Search for the cell housing the specified text and yield its (x, y) center coordinate. 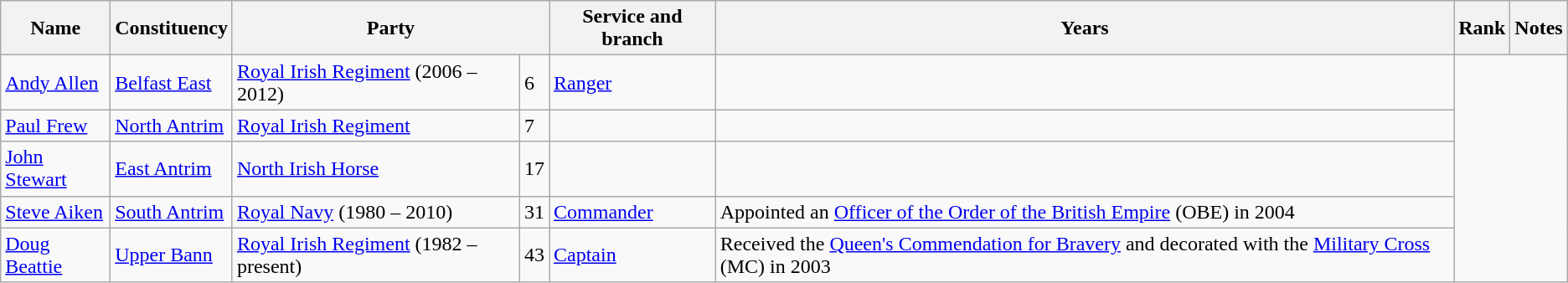
Steve Aiken (55, 212)
17 (534, 169)
Andy Allen (55, 82)
Paul Frew (55, 126)
6 (534, 82)
Commander (633, 212)
Royal Navy (1980 – 2010) (375, 212)
John Stewart (55, 169)
Party (390, 28)
Belfast East (172, 82)
South Antrim (172, 212)
Appointed an Officer of the Order of the British Empire (OBE) in 2004 (1084, 212)
43 (534, 255)
Captain (633, 255)
North Antrim (172, 126)
7 (534, 126)
Notes (1539, 28)
North Irish Horse (375, 169)
Doug Beattie (55, 255)
Name (55, 28)
Rank (1483, 28)
Upper Bann (172, 255)
31 (534, 212)
Service and branch (633, 28)
Constituency (172, 28)
East Antrim (172, 169)
Received the Queen's Commendation for Bravery and decorated with the Military Cross (MC) in 2003 (1084, 255)
Royal Irish Regiment (375, 126)
Years (1084, 28)
Royal Irish Regiment (2006 – 2012) (375, 82)
Ranger (633, 82)
Royal Irish Regiment (1982 – present) (375, 255)
